Provide the (X, Y) coordinate of the cell's center where the given text is located.  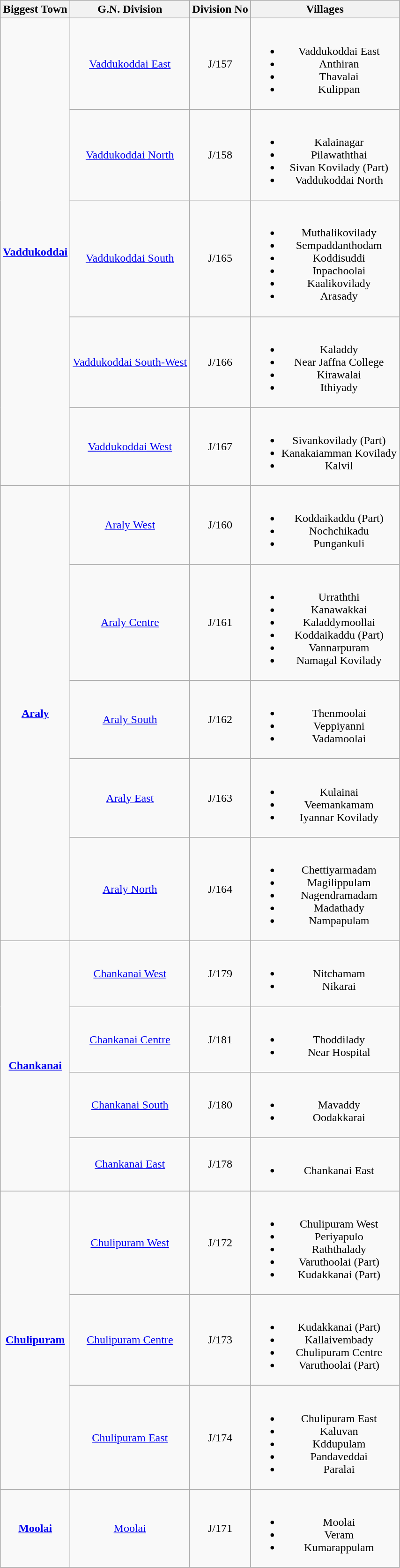
Sivankovilady (Part)Kanakaiamman KoviladyKalvil (325, 446)
Vaddukoddai South-West (130, 362)
Chulipuram East (130, 1438)
Vaddukoddai North (130, 155)
Araly (36, 713)
Chulipuram (36, 1340)
Kudakkanai (Part)KallaivembadyChulipuram CentreVaruthoolai (Part) (325, 1340)
KalainagarPilawaththaiSivan Kovilady (Part)Vaddukoddai North (325, 155)
J/179 (220, 973)
Chankanai (36, 1065)
Chulipuram EastKaluvanKddupulamPandaveddaiParalai (325, 1438)
UrraththiKanawakkaiKaladdymoollaiKoddaikaddu (Part)VannarpuramNamagal Kovilady (325, 622)
J/160 (220, 525)
G.N. Division (130, 9)
J/161 (220, 622)
J/172 (220, 1243)
Vaddukoddai South (130, 258)
Vaddukoddai West (130, 446)
KulainaiVeemankamamIyannar Kovilady (325, 798)
Koddaikaddu (Part)NochchikaduPungankuli (325, 525)
Araly South (130, 719)
NitchamamNikarai (325, 973)
J/158 (220, 155)
J/178 (220, 1165)
J/164 (220, 889)
J/162 (220, 719)
J/181 (220, 1039)
J/171 (220, 1529)
ThoddiladyNear Hospital (325, 1039)
Chulipuram Centre (130, 1340)
Chankanai West (130, 973)
ChettiyarmadamMagilippulamNagendramadamMadathadyNampapulam (325, 889)
MoolaiVeramKumarappulam (325, 1529)
J/173 (220, 1340)
Chulipuram West (130, 1243)
MavaddyOodakkarai (325, 1105)
Araly West (130, 525)
Araly East (130, 798)
Division No (220, 9)
J/167 (220, 446)
J/163 (220, 798)
J/165 (220, 258)
MuthalikoviladySempaddanthodamKoddisuddiInpachoolaiKaalikoviladyArasady (325, 258)
Chulipuram WestPeriyapuloRaththaladyVaruthoolai (Part)Kudakkanai (Part) (325, 1243)
Chankanai Centre (130, 1039)
Biggest Town (36, 9)
J/174 (220, 1438)
J/157 (220, 64)
J/166 (220, 362)
Chankanai South (130, 1105)
KaladdyNear Jaffna CollegeKirawalaiIthiyady (325, 362)
Vaddukoddai EastAnthiranThavalaiKulippan (325, 64)
Villages (325, 9)
Araly Centre (130, 622)
ThenmoolaiVeppiyanniVadamoolai (325, 719)
Araly North (130, 889)
Vaddukoddai (36, 252)
J/180 (220, 1105)
Vaddukoddai East (130, 64)
